Capture the cell that displays the provided text and extract its [X, Y] central coordinate. 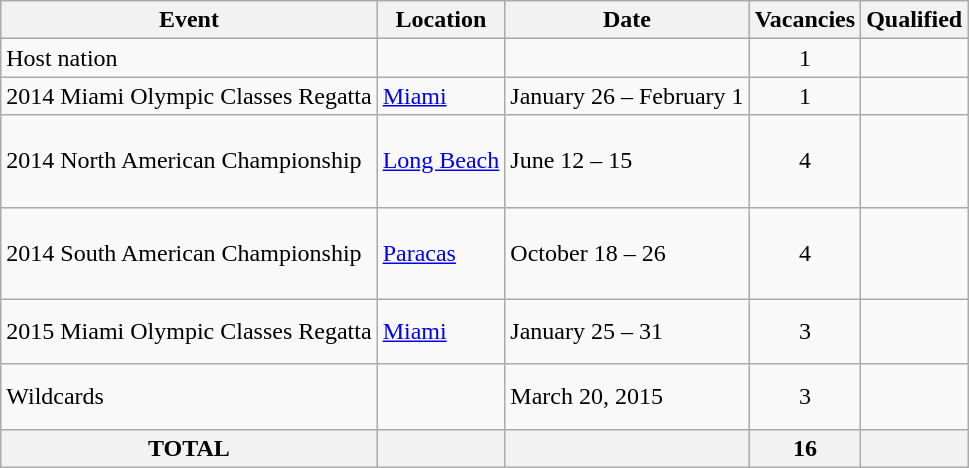
16 [805, 448]
Vacancies [805, 20]
2014 North American Championship [189, 161]
Host nation [189, 58]
June 12 – 15 [627, 161]
Paracas [441, 253]
January 25 – 31 [627, 332]
Wildcards [189, 396]
2014 Miami Olympic Classes Regatta [189, 96]
January 26 – February 1 [627, 96]
2014 South American Championship [189, 253]
Location [441, 20]
October 18 – 26 [627, 253]
Long Beach [441, 161]
2015 Miami Olympic Classes Regatta [189, 332]
TOTAL [189, 448]
Qualified [914, 20]
Date [627, 20]
Event [189, 20]
March 20, 2015 [627, 396]
